Detect which cell encompasses the target text, then output its (X, Y) center coordinate. 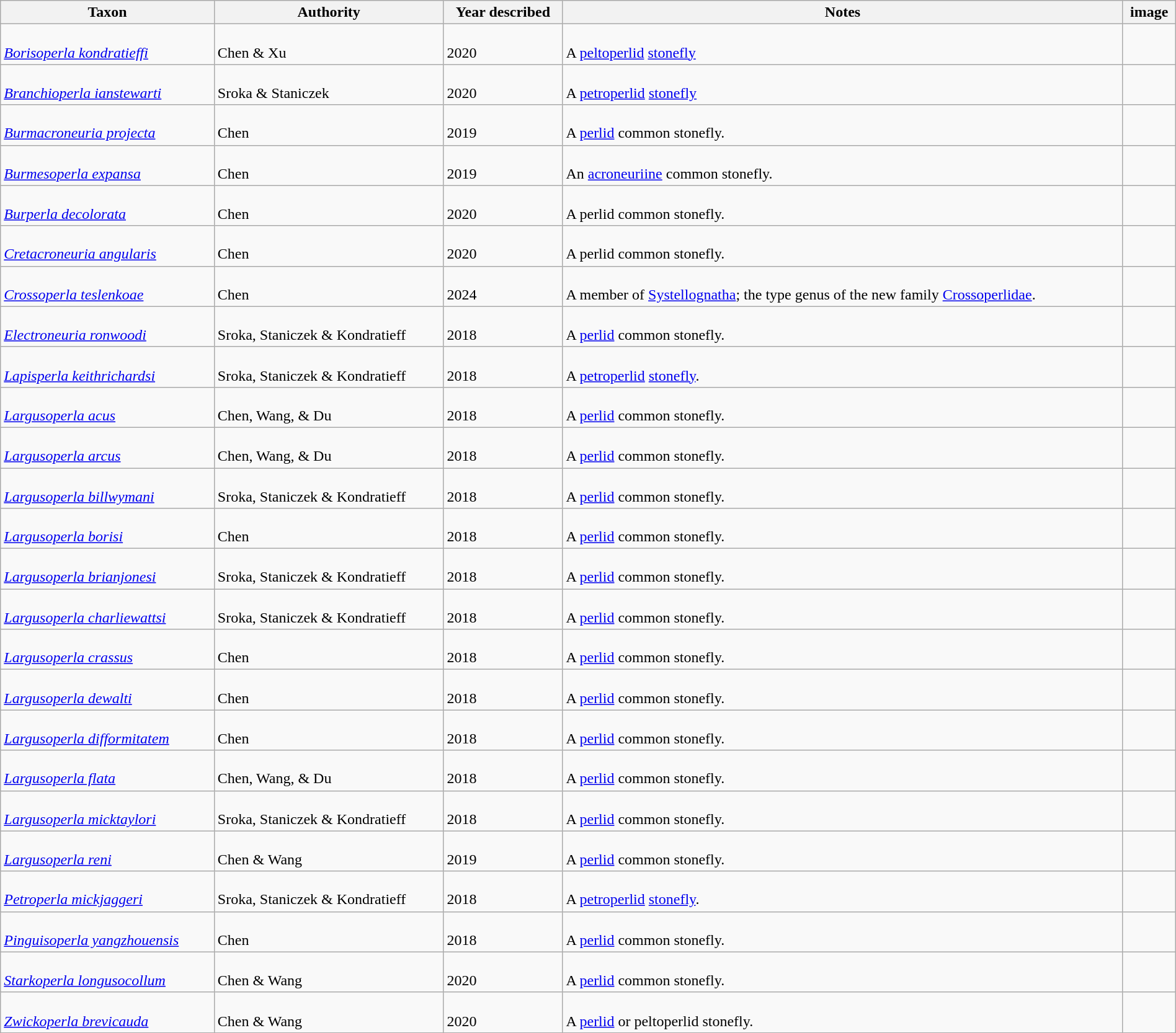
Crossoperla teslenkoae (108, 286)
Burmacroneuria projecta (108, 125)
Notes (842, 12)
An acroneuriine common stonefly. (842, 165)
Chen & Xu (329, 45)
Largusoperla acus (108, 407)
Pinguisoperla yangzhouensis (108, 931)
Lapisperla keithrichardsi (108, 367)
Largusoperla dewalti (108, 689)
A peltoperlid stonefly (842, 45)
Taxon (108, 12)
Largusoperla borisi (108, 528)
Starkoperla longusocollum (108, 972)
Largusoperla flata (108, 770)
Electroneuria ronwoodi (108, 326)
Authority (329, 12)
Year described (503, 12)
Largusoperla billwymani (108, 487)
A petroperlid stonefly (842, 84)
Borisoperla kondratieffi (108, 45)
Largusoperla crassus (108, 650)
Largusoperla reni (108, 851)
Cretacroneuria angularis (108, 246)
2024 (503, 286)
Sroka & Staniczek (329, 84)
A perlid or peltoperlid stonefly. (842, 1012)
Largusoperla difformitatem (108, 730)
Branchioperla ianstewarti (108, 84)
image (1149, 12)
Largusoperla charliewattsi (108, 609)
Zwickoperla brevicauda (108, 1012)
A member of Systellognatha; the type genus of the new family Crossoperlidae. (842, 286)
Largusoperla micktaylori (108, 811)
Burperla decolorata (108, 206)
Petroperla mickjaggeri (108, 892)
Largusoperla arcus (108, 448)
Largusoperla brianjonesi (108, 569)
Burmesoperla expansa (108, 165)
